Find where the given text appears and provide that cell's center as [x, y] coordinate. 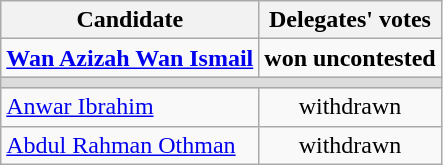
Abdul Rahman Othman [130, 145]
Wan Azizah Wan Ismail [130, 58]
won uncontested [350, 58]
Candidate [130, 20]
Delegates' votes [350, 20]
Anwar Ibrahim [130, 107]
